Locate the cell with the specified text and output its [x, y] center coordinate. 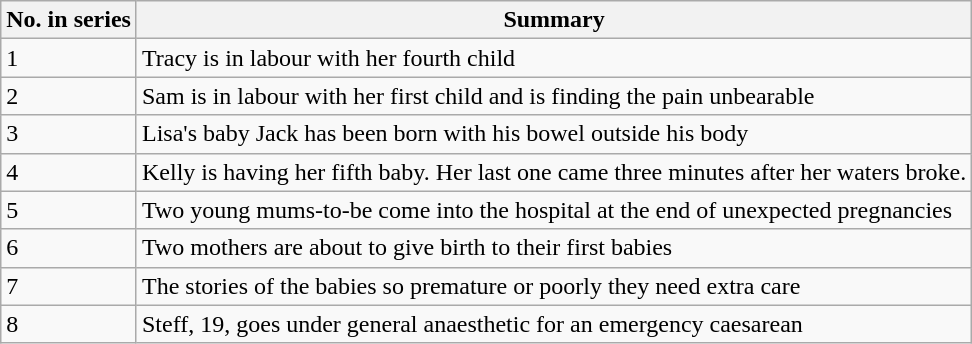
4 [69, 172]
Two mothers are about to give birth to their first babies [554, 248]
Summary [554, 20]
6 [69, 248]
Steff, 19, goes under general anaesthetic for an emergency caesarean [554, 324]
No. in series [69, 20]
5 [69, 210]
Two young mums-to-be come into the hospital at the end of unexpected pregnancies [554, 210]
8 [69, 324]
Sam is in labour with her first child and is finding the pain unbearable [554, 96]
7 [69, 286]
2 [69, 96]
1 [69, 58]
Lisa's baby Jack has been born with his bowel outside his body [554, 134]
The stories of the babies so premature or poorly they need extra care [554, 286]
Kelly is having her fifth baby. Her last one came three minutes after her waters broke. [554, 172]
3 [69, 134]
Tracy is in labour with her fourth child [554, 58]
